Return the (X, Y) coordinate for the center point of the cell that contains the specified text.  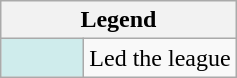
Legend (118, 20)
Led the league (160, 58)
